From the cell containing the given text, extract its center point as (X, Y) coordinate. 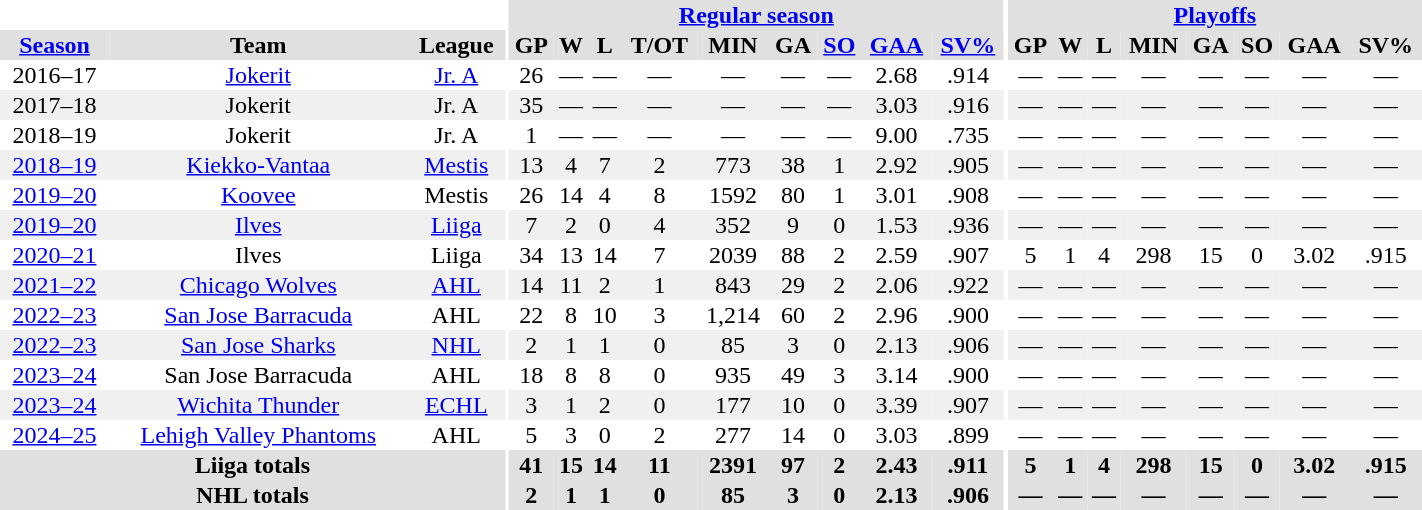
9 (794, 225)
2024–25 (54, 435)
Playoffs (1215, 15)
49 (794, 375)
2.43 (896, 465)
2016–17 (54, 75)
Team (258, 45)
34 (532, 255)
San Jose Sharks (258, 345)
1592 (732, 195)
2017–18 (54, 105)
2021–22 (54, 285)
277 (732, 435)
.936 (968, 225)
3.39 (896, 405)
35 (532, 105)
843 (732, 285)
41 (532, 465)
NHL (456, 345)
ECHL (456, 405)
.735 (968, 135)
3.01 (896, 195)
97 (794, 465)
Wichita Thunder (258, 405)
Lehigh Valley Phantoms (258, 435)
29 (794, 285)
2039 (732, 255)
Liiga totals (252, 465)
38 (794, 165)
.905 (968, 165)
2.96 (896, 315)
3.14 (896, 375)
88 (794, 255)
2.92 (896, 165)
League (456, 45)
.914 (968, 75)
1.53 (896, 225)
NHL totals (252, 495)
Koovee (258, 195)
773 (732, 165)
Regular season (756, 15)
1,214 (732, 315)
.911 (968, 465)
.899 (968, 435)
Season (54, 45)
352 (732, 225)
Kiekko-Vantaa (258, 165)
9.00 (896, 135)
2.06 (896, 285)
22 (532, 315)
935 (732, 375)
.922 (968, 285)
2020–21 (54, 255)
2.59 (896, 255)
2.68 (896, 75)
2391 (732, 465)
177 (732, 405)
.916 (968, 105)
80 (794, 195)
T/OT (660, 45)
18 (532, 375)
Chicago Wolves (258, 285)
60 (794, 315)
.908 (968, 195)
